Extract the [X, Y] coordinate from the center of the cell holding the provided text.  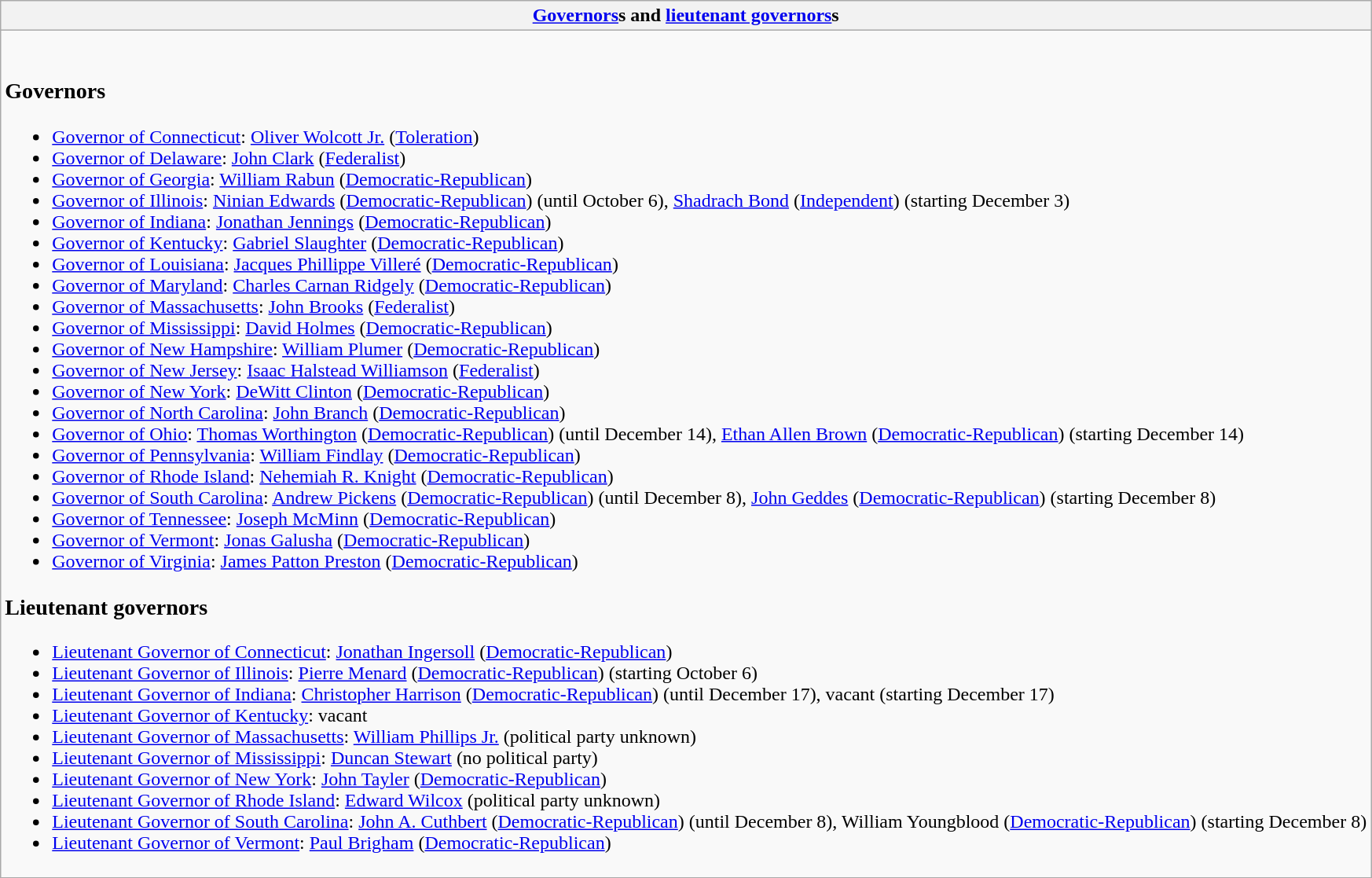
Governorss and lieutenant governorss [686, 16]
